Return the (X, Y) coordinate for the center point of the cell that contains the specified text.  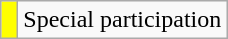
Special participation (122, 20)
